Detect which cell encompasses the target text, then output its [X, Y] center coordinate. 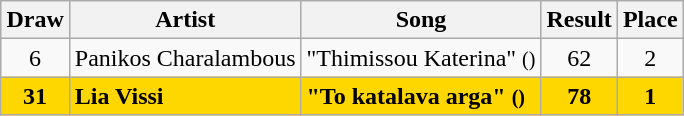
Lia Vissi [185, 96]
Result [579, 20]
"Thimissou Katerina" () [421, 58]
Panikos Charalambous [185, 58]
Artist [185, 20]
"To katalava arga" () [421, 96]
Place [650, 20]
31 [35, 96]
Draw [35, 20]
1 [650, 96]
62 [579, 58]
2 [650, 58]
6 [35, 58]
Song [421, 20]
78 [579, 96]
